Scan for the cell matching the given text and deliver its [x, y] coordinate at center. 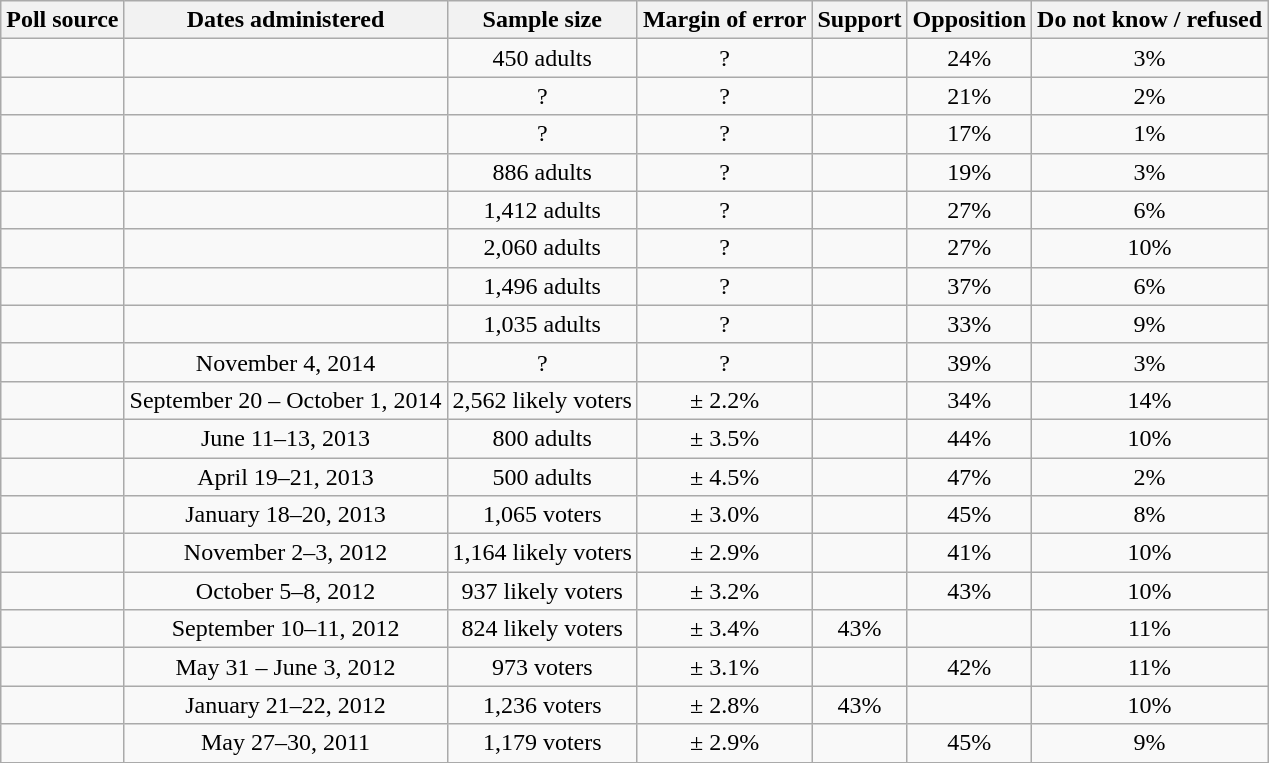
973 voters [542, 667]
Do not know / refused [1150, 20]
May 31 – June 3, 2012 [286, 667]
Poll source [62, 20]
Margin of error [724, 20]
± 2.2% [724, 400]
Support [860, 20]
39% [969, 362]
21% [969, 96]
1,236 voters [542, 705]
± 3.5% [724, 438]
800 adults [542, 438]
37% [969, 286]
November 4, 2014 [286, 362]
Sample size [542, 20]
2,060 adults [542, 248]
44% [969, 438]
May 27–30, 2011 [286, 743]
± 2.8% [724, 705]
2,562 likely voters [542, 400]
April 19–21, 2013 [286, 477]
1,035 adults [542, 324]
Dates administered [286, 20]
± 3.2% [724, 591]
8% [1150, 515]
14% [1150, 400]
937 likely voters [542, 591]
824 likely voters [542, 629]
886 adults [542, 172]
1,412 adults [542, 210]
November 2–3, 2012 [286, 553]
September 10–11, 2012 [286, 629]
± 4.5% [724, 477]
January 21–22, 2012 [286, 705]
47% [969, 477]
Opposition [969, 20]
1,164 likely voters [542, 553]
450 adults [542, 58]
October 5–8, 2012 [286, 591]
500 adults [542, 477]
September 20 – October 1, 2014 [286, 400]
± 3.1% [724, 667]
± 3.4% [724, 629]
33% [969, 324]
January 18–20, 2013 [286, 515]
34% [969, 400]
17% [969, 134]
41% [969, 553]
24% [969, 58]
1,065 voters [542, 515]
42% [969, 667]
1,496 adults [542, 286]
1,179 voters [542, 743]
19% [969, 172]
± 3.0% [724, 515]
1% [1150, 134]
June 11–13, 2013 [286, 438]
